Determine the (X, Y) coordinate at the center of the cell enclosing the given text.  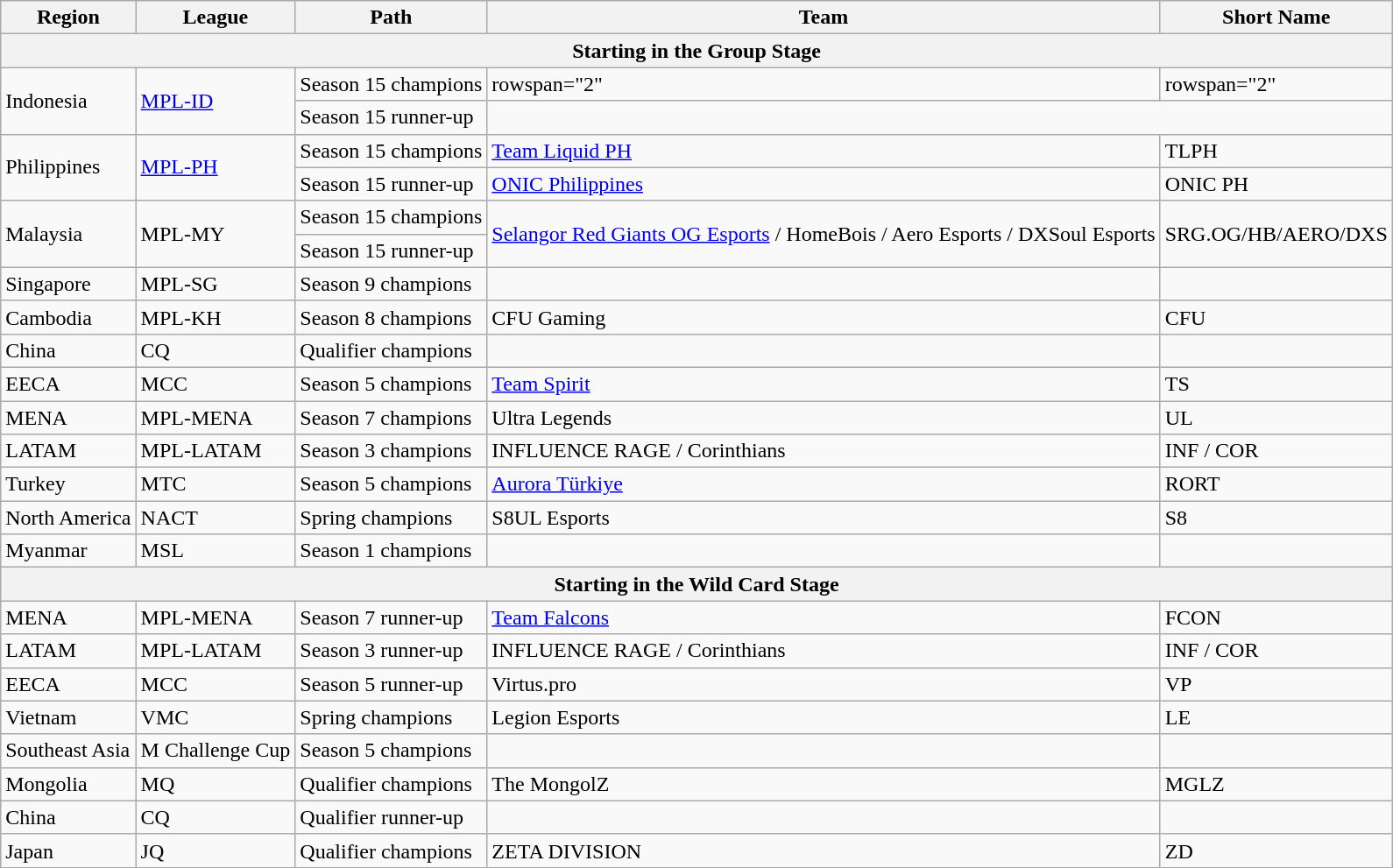
Team (824, 18)
Season 8 champions (391, 317)
Season 3 runner-up (391, 651)
RORT (1276, 484)
Vietnam (68, 717)
Cambodia (68, 317)
CFU Gaming (824, 317)
M Challenge Cup (216, 751)
Season 9 champions (391, 284)
TS (1276, 384)
Myanmar (68, 551)
Season 5 runner-up (391, 684)
Selangor Red Giants OG Esports / HomeBois / Aero Esports / DXSoul Esports (824, 234)
Team Spirit (824, 384)
Starting in the Group Stage (697, 51)
MPL-PH (216, 167)
NACT (216, 518)
VP (1276, 684)
JQ (216, 850)
ONIC Philippines (824, 184)
LE (1276, 717)
MQ (216, 784)
Region (68, 18)
Philippines (68, 167)
MTC (216, 484)
Qualifier runner-up (391, 817)
Team Falcons (824, 617)
ZETA DIVISION (824, 850)
Ultra Legends (824, 418)
ZD (1276, 850)
Japan (68, 850)
UL (1276, 418)
Path (391, 18)
MPL-SG (216, 284)
Aurora Türkiye (824, 484)
Southeast Asia (68, 751)
Legion Esports (824, 717)
Season 7 runner-up (391, 617)
North America (68, 518)
SRG.OG/HB/AERO/DXS (1276, 234)
MPL-MY (216, 234)
ONIC PH (1276, 184)
Team Liquid PH (824, 151)
Malaysia (68, 234)
Indonesia (68, 101)
FCON (1276, 617)
S8 (1276, 518)
League (216, 18)
The MongolZ (824, 784)
CFU (1276, 317)
VMC (216, 717)
Turkey (68, 484)
Mongolia (68, 784)
Starting in the Wild Card Stage (697, 584)
MPL-KH (216, 317)
Short Name (1276, 18)
TLPH (1276, 151)
Singapore (68, 284)
MGLZ (1276, 784)
Virtus.pro (824, 684)
Season 3 champions (391, 451)
MSL (216, 551)
Season 7 champions (391, 418)
MPL-ID (216, 101)
S8UL Esports (824, 518)
Season 1 champions (391, 551)
